Find where the given text appears and provide that cell's center as [x, y] coordinate. 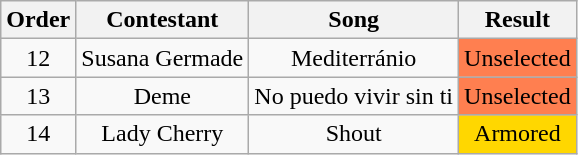
Shout [354, 134]
Order [38, 20]
13 [38, 96]
12 [38, 58]
Contestant [162, 20]
Lady Cherry [162, 134]
Susana Germade [162, 58]
Mediterránio [354, 58]
Armored [518, 134]
14 [38, 134]
No puedo vivir sin ti [354, 96]
Result [518, 20]
Song [354, 20]
Deme [162, 96]
